Detect which cell encompasses the target text, then output its (X, Y) center coordinate. 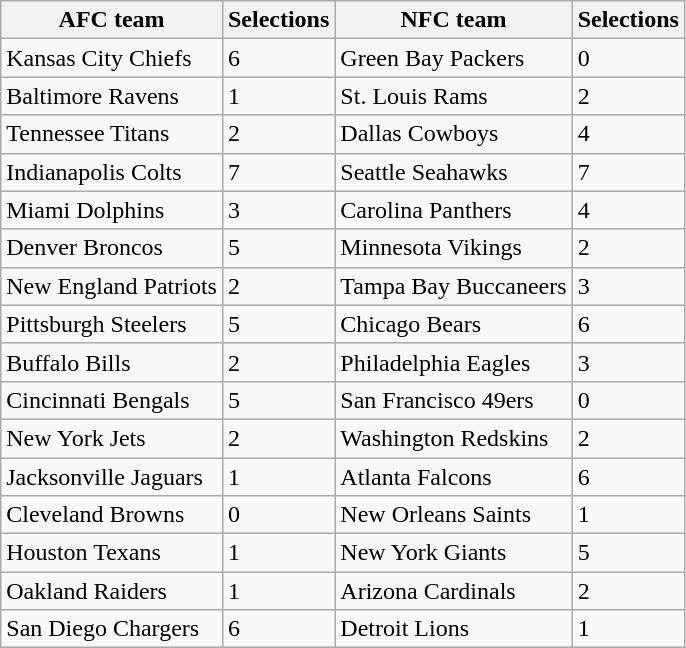
Pittsburgh Steelers (112, 324)
Washington Redskins (454, 438)
Chicago Bears (454, 324)
Kansas City Chiefs (112, 58)
Carolina Panthers (454, 210)
New England Patriots (112, 286)
Seattle Seahawks (454, 172)
Miami Dolphins (112, 210)
Indianapolis Colts (112, 172)
Oakland Raiders (112, 591)
Dallas Cowboys (454, 134)
NFC team (454, 20)
Atlanta Falcons (454, 477)
Baltimore Ravens (112, 96)
Green Bay Packers (454, 58)
Minnesota Vikings (454, 248)
Jacksonville Jaguars (112, 477)
San Francisco 49ers (454, 400)
Tennessee Titans (112, 134)
Cincinnati Bengals (112, 400)
Cleveland Browns (112, 515)
New York Giants (454, 553)
Buffalo Bills (112, 362)
AFC team (112, 20)
Philadelphia Eagles (454, 362)
Houston Texans (112, 553)
Tampa Bay Buccaneers (454, 286)
New York Jets (112, 438)
New Orleans Saints (454, 515)
San Diego Chargers (112, 629)
Detroit Lions (454, 629)
St. Louis Rams (454, 96)
Arizona Cardinals (454, 591)
Denver Broncos (112, 248)
